Search for the cell housing the specified text and yield its [x, y] center coordinate. 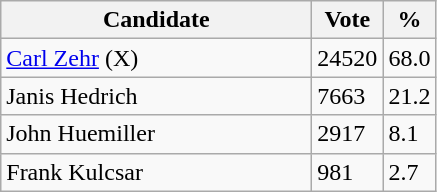
Janis Hedrich [156, 96]
68.0 [410, 58]
24520 [348, 58]
Frank Kulcsar [156, 172]
% [410, 20]
John Huemiller [156, 134]
981 [348, 172]
8.1 [410, 134]
2.7 [410, 172]
Candidate [156, 20]
7663 [348, 96]
Vote [348, 20]
Carl Zehr (X) [156, 58]
21.2 [410, 96]
2917 [348, 134]
